Return (X, Y) of the center of cell containing provided text 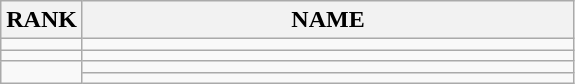
NAME (328, 20)
RANK (42, 20)
